Return the (x, y) coordinate for the center point of the cell that contains the specified text.  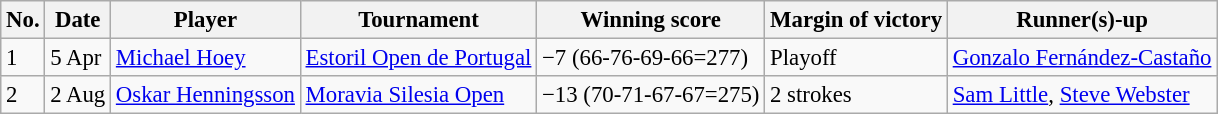
2 strokes (856, 95)
−13 (70-71-67-67=275) (651, 95)
Oskar Henningsson (206, 95)
Estoril Open de Portugal (418, 58)
2 Aug (78, 95)
Player (206, 20)
Playoff (856, 58)
Margin of victory (856, 20)
Tournament (418, 20)
Date (78, 20)
−7 (66-76-69-66=277) (651, 58)
2 (23, 95)
Gonzalo Fernández-Castaño (1082, 58)
No. (23, 20)
Sam Little, Steve Webster (1082, 95)
Moravia Silesia Open (418, 95)
1 (23, 58)
Runner(s)-up (1082, 20)
5 Apr (78, 58)
Michael Hoey (206, 58)
Winning score (651, 20)
